Capture the cell that displays the provided text and extract its (x, y) central coordinate. 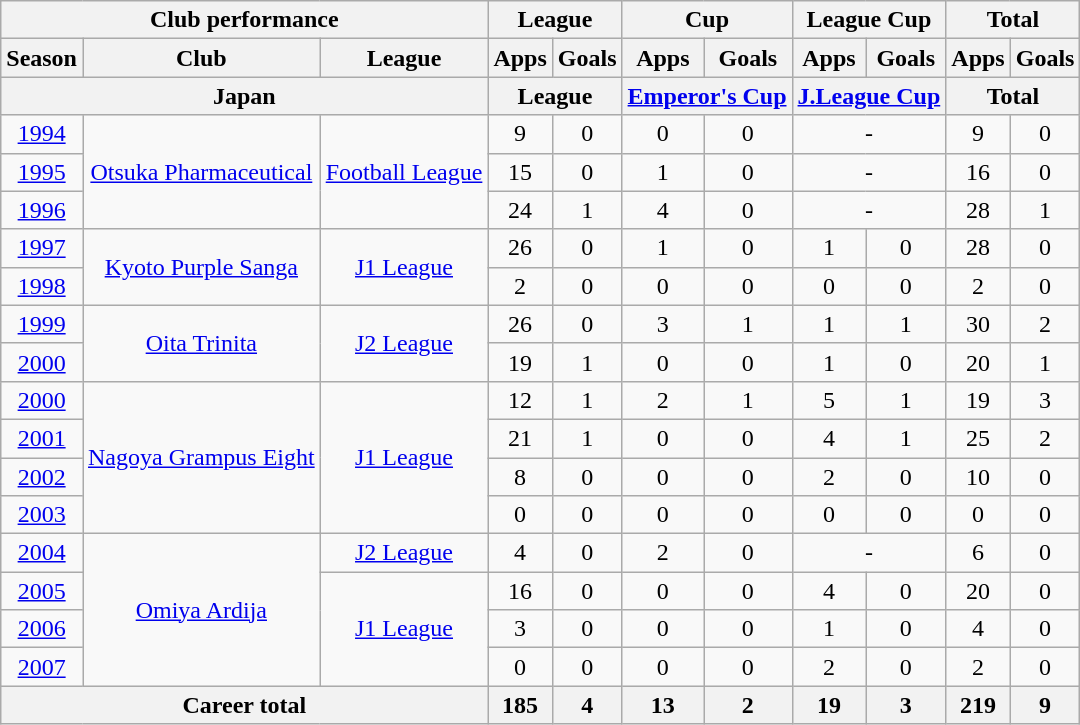
12 (520, 400)
J.League Cup (869, 96)
2006 (42, 629)
30 (978, 324)
1996 (42, 210)
Nagoya Grampus Eight (201, 457)
2004 (42, 553)
5 (829, 400)
185 (520, 705)
Career total (244, 705)
1997 (42, 248)
21 (520, 438)
League Cup (869, 20)
1999 (42, 324)
10 (978, 477)
1994 (42, 134)
15 (520, 172)
Japan (244, 96)
Kyoto Purple Sanga (201, 267)
Club (201, 58)
1998 (42, 286)
8 (520, 477)
Emperor's Cup (707, 96)
24 (520, 210)
2003 (42, 515)
2001 (42, 438)
Football League (404, 172)
Cup (707, 20)
6 (978, 553)
Omiya Ardija (201, 610)
2005 (42, 591)
25 (978, 438)
2002 (42, 477)
Season (42, 58)
Oita Trinita (201, 343)
219 (978, 705)
13 (663, 705)
Club performance (244, 20)
Otsuka Pharmaceutical (201, 172)
1995 (42, 172)
2007 (42, 667)
